Pinpoint the cell where the given text exists, returning its (X, Y) midpoint coordinate. 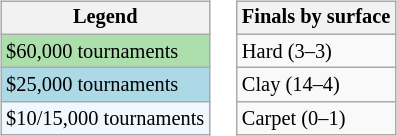
$60,000 tournaments (105, 51)
Clay (14–4) (316, 85)
Carpet (0–1) (316, 119)
Hard (3–3) (316, 51)
$25,000 tournaments (105, 85)
$10/15,000 tournaments (105, 119)
Finals by surface (316, 18)
Legend (105, 18)
